Extract the (x, y) coordinate from the center of the cell holding the provided text.  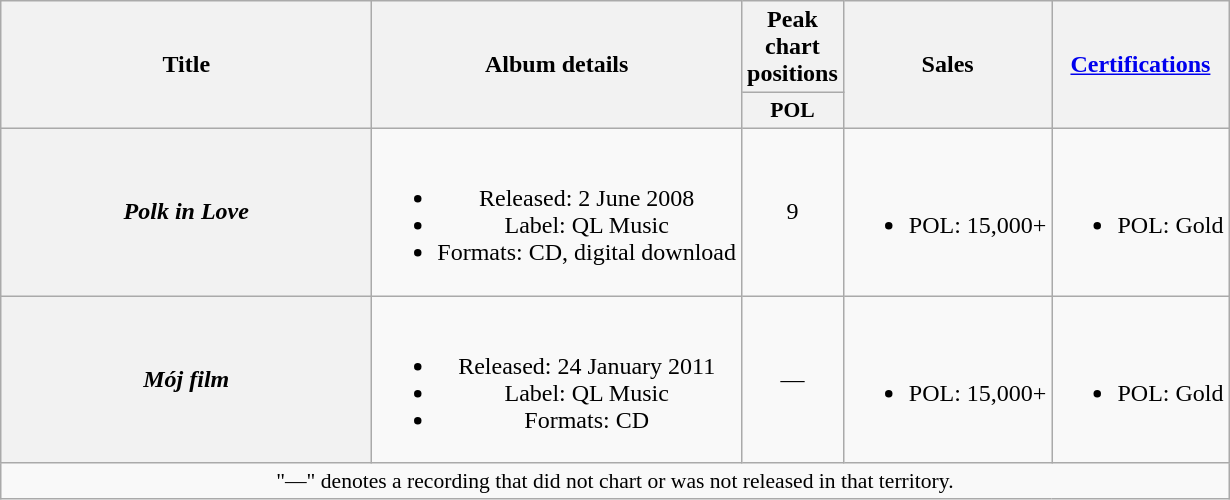
9 (793, 212)
Released: 2 June 2008Label: QL MusicFormats: CD, digital download (557, 212)
Album details (557, 65)
"—" denotes a recording that did not chart or was not released in that territory. (615, 481)
Released: 24 January 2011Label: QL MusicFormats: CD (557, 380)
Sales (948, 65)
POL (793, 111)
Title (186, 65)
Mój film (186, 380)
Certifications (1140, 65)
— (793, 380)
Polk in Love (186, 212)
Peak chart positions (793, 47)
